Output the [X, Y] coordinate of the center of the cell containing the given text.  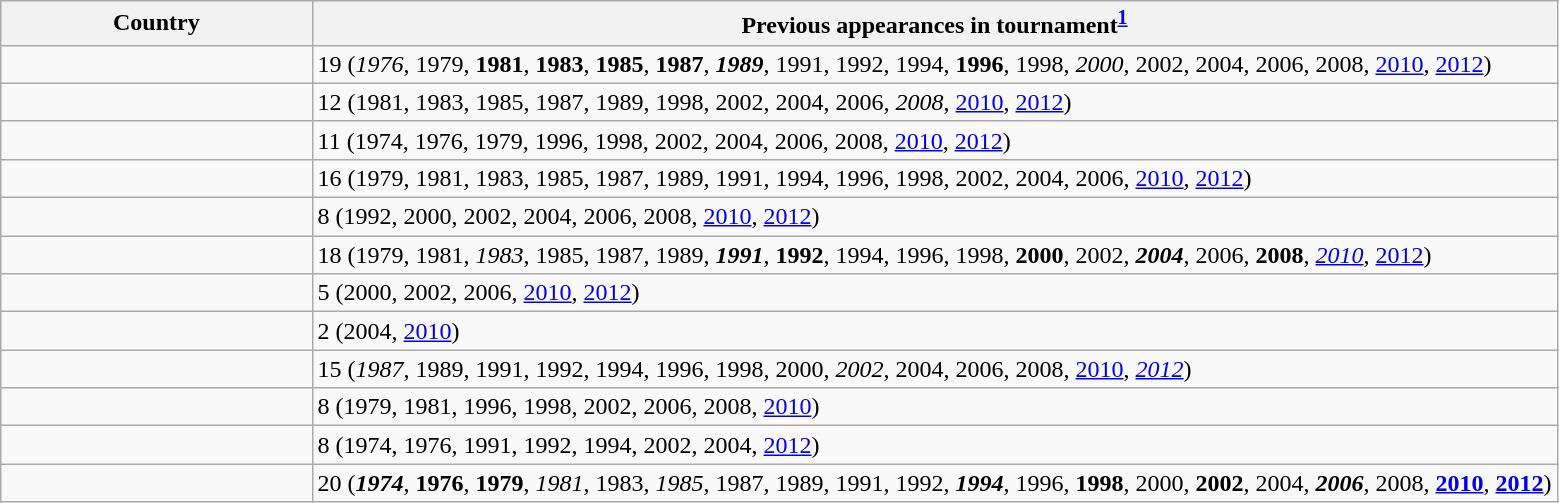
16 (1979, 1981, 1983, 1985, 1987, 1989, 1991, 1994, 1996, 1998, 2002, 2004, 2006, 2010, 2012) [934, 178]
8 (1992, 2000, 2002, 2004, 2006, 2008, 2010, 2012) [934, 217]
11 (1974, 1976, 1979, 1996, 1998, 2002, 2004, 2006, 2008, 2010, 2012) [934, 140]
19 (1976, 1979, 1981, 1983, 1985, 1987, 1989, 1991, 1992, 1994, 1996, 1998, 2000, 2002, 2004, 2006, 2008, 2010, 2012) [934, 64]
8 (1974, 1976, 1991, 1992, 1994, 2002, 2004, 2012) [934, 445]
15 (1987, 1989, 1991, 1992, 1994, 1996, 1998, 2000, 2002, 2004, 2006, 2008, 2010, 2012) [934, 369]
8 (1979, 1981, 1996, 1998, 2002, 2006, 2008, 2010) [934, 407]
Previous appearances in tournament1 [934, 24]
5 (2000, 2002, 2006, 2010, 2012) [934, 293]
Country [156, 24]
20 (1974, 1976, 1979, 1981, 1983, 1985, 1987, 1989, 1991, 1992, 1994, 1996, 1998, 2000, 2002, 2004, 2006, 2008, 2010, 2012) [934, 483]
12 (1981, 1983, 1985, 1987, 1989, 1998, 2002, 2004, 2006, 2008, 2010, 2012) [934, 102]
2 (2004, 2010) [934, 331]
18 (1979, 1981, 1983, 1985, 1987, 1989, 1991, 1992, 1994, 1996, 1998, 2000, 2002, 2004, 2006, 2008, 2010, 2012) [934, 255]
